Search for the cell housing the specified text and yield its [x, y] center coordinate. 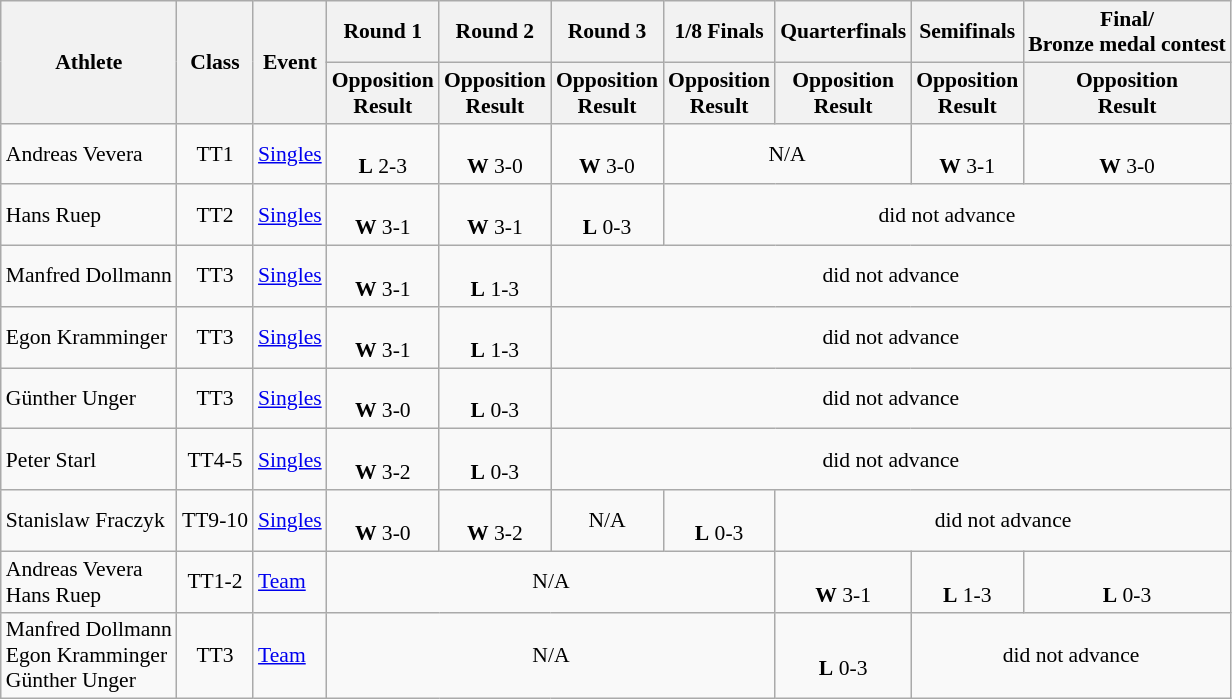
TT1-2 [215, 582]
TT1 [215, 154]
Hans Ruep [89, 216]
TT4-5 [215, 460]
Round 3 [607, 32]
Andreas Vevera [89, 154]
Manfred DollmannEgon KrammingerGünther Unger [89, 656]
Final/Bronze medal contest [1127, 32]
1/8 Finals [719, 32]
Semifinals [967, 32]
Peter Starl [89, 460]
Egon Kramminger [89, 338]
Stanislaw Fraczyk [89, 520]
Event [290, 62]
Round 1 [383, 32]
TT2 [215, 216]
Athlete [89, 62]
L 2-3 [383, 154]
TT9-10 [215, 520]
Quarterfinals [843, 32]
Andreas VeveraHans Ruep [89, 582]
Class [215, 62]
Günther Unger [89, 398]
Round 2 [495, 32]
Manfred Dollmann [89, 276]
